For the text-containing cell, return its midpoint in (x, y) coordinate format. 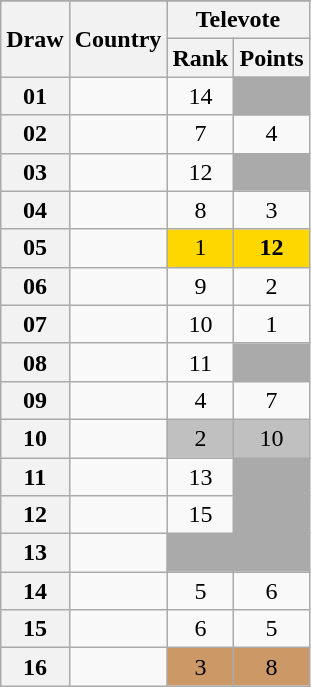
04 (35, 210)
Rank (200, 58)
03 (35, 172)
08 (35, 362)
09 (35, 400)
05 (35, 248)
02 (35, 134)
Televote (238, 20)
01 (35, 96)
07 (35, 324)
Country (118, 39)
Points (272, 58)
9 (200, 286)
16 (35, 667)
06 (35, 286)
Draw (35, 39)
